Return [x, y] of the center of cell containing provided text 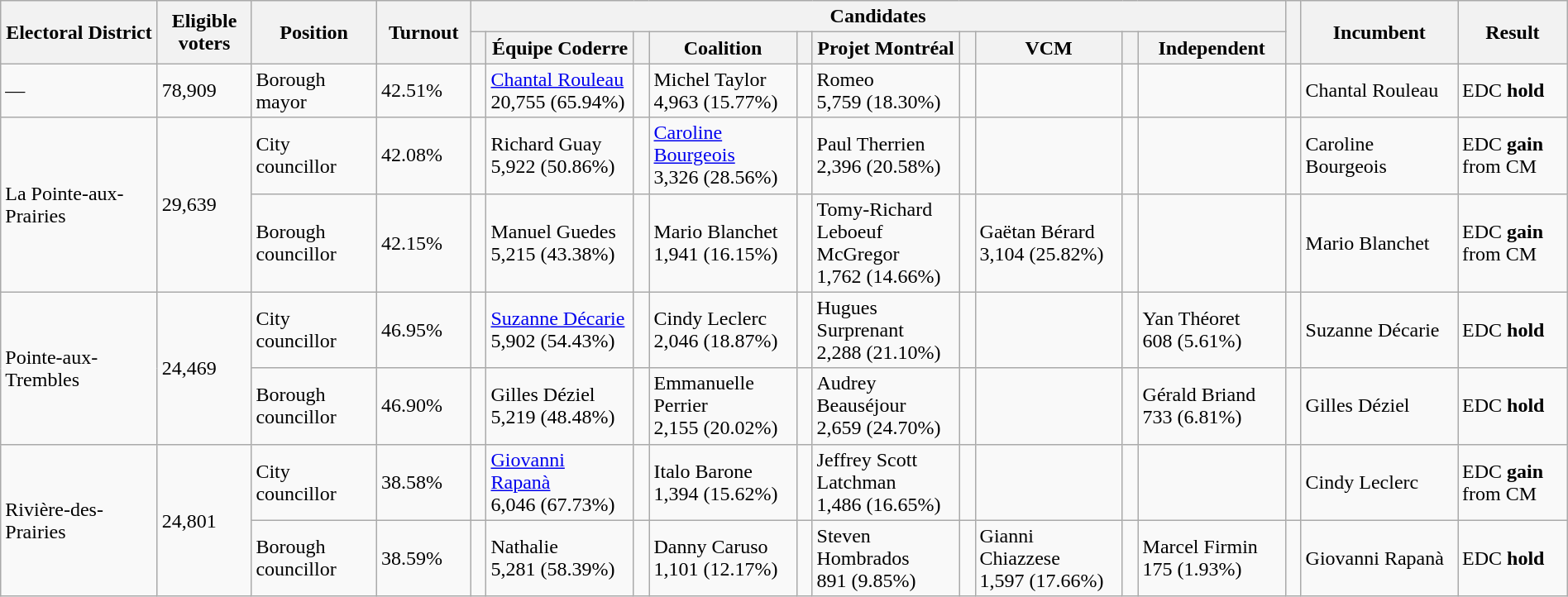
Mario Blanchet1,941 (16.15%) [723, 243]
Italo Barone1,394 (15.62%) [723, 482]
Danny Caruso1,101 (12.17%) [723, 558]
Suzanne Décarie5,902 (54.43%) [560, 330]
Audrey Beauséjour2,659 (24.70%) [886, 406]
Hugues Surprenant2,288 (21.10%) [886, 330]
Richard Guay5,922 (50.86%) [560, 155]
42.15% [423, 243]
Candidates [878, 17]
42.08% [423, 155]
Position [314, 32]
Emmanuelle Perrier2,155 (20.02%) [723, 406]
Caroline Bourgeois3,326 (28.56%) [723, 155]
Incumbent [1379, 32]
Chantal Rouleau [1379, 91]
Eligible voters [204, 32]
Steven Hombrados891 (9.85%) [886, 558]
24,469 [204, 368]
Mario Blanchet [1379, 243]
78,909 [204, 91]
Caroline Bourgeois [1379, 155]
Yan Théoret608 (5.61%) [1212, 330]
Electoral District [79, 32]
Pointe-aux-Trembles [79, 368]
Chantal Rouleau20,755 (65.94%) [560, 91]
— [79, 91]
Marcel Firmin175 (1.93%) [1212, 558]
29,639 [204, 205]
Nathalie 5,281 (58.39%) [560, 558]
Turnout [423, 32]
46.90% [423, 406]
Gilles Déziel [1379, 406]
Romeo 5,759 (18.30%) [886, 91]
Gaëtan Bérard3,104 (25.82%) [1049, 243]
Gilles Déziel5,219 (48.48%) [560, 406]
Independent [1212, 48]
Coalition [723, 48]
46.95% [423, 330]
VCM [1049, 48]
Équipe Coderre [560, 48]
Paul Therrien2,396 (20.58%) [886, 155]
Projet Montréal [886, 48]
Gianni Chiazzese1,597 (17.66%) [1049, 558]
Cindy Leclerc [1379, 482]
38.59% [423, 558]
Result [1512, 32]
La Pointe-aux-Prairies [79, 205]
Michel Taylor4,963 (15.77%) [723, 91]
Tomy-Richard Leboeuf McGregor1,762 (14.66%) [886, 243]
Rivière-des-Prairies [79, 520]
42.51% [423, 91]
Manuel Guedes5,215 (43.38%) [560, 243]
38.58% [423, 482]
Giovanni Rapanà [1379, 558]
Gérald Briand733 (6.81%) [1212, 406]
Jeffrey Scott Latchman1,486 (16.65%) [886, 482]
Giovanni Rapanà6,046 (67.73%) [560, 482]
Suzanne Décarie [1379, 330]
Borough mayor [314, 91]
Cindy Leclerc2,046 (18.87%) [723, 330]
24,801 [204, 520]
